For the text-containing cell, return its midpoint in [X, Y] coordinate format. 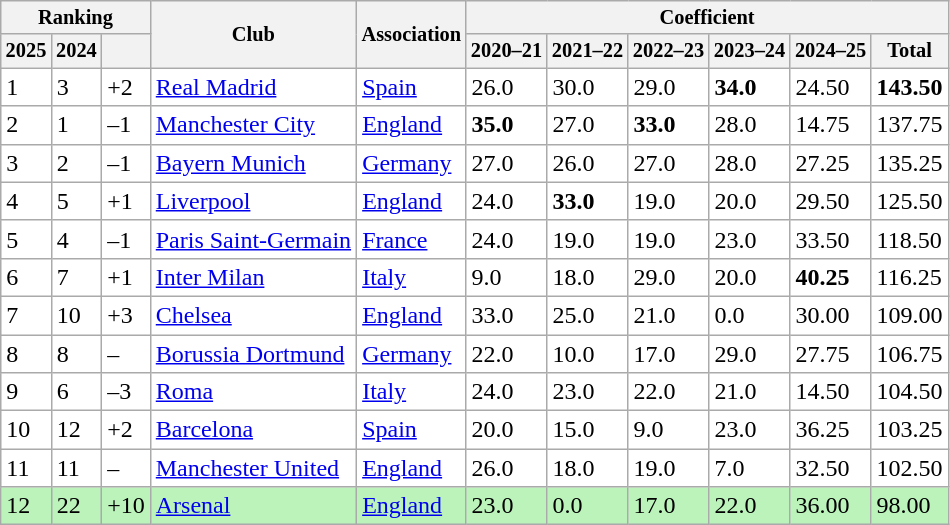
2022–23 [668, 51]
30.00 [830, 315]
104.50 [910, 392]
25.0 [588, 315]
2024 [76, 51]
15.0 [588, 430]
Chelsea [253, 315]
Association [412, 34]
22 [76, 506]
Ranking [76, 18]
33.50 [830, 239]
France [412, 239]
109.00 [910, 315]
14.75 [830, 125]
106.75 [910, 353]
Club [253, 34]
2024–25 [830, 51]
125.50 [910, 201]
7.0 [750, 468]
29.50 [830, 201]
–3 [126, 392]
Borussia Dortmund [253, 353]
27.25 [830, 163]
135.25 [910, 163]
Barcelona [253, 430]
Bayern Munich [253, 163]
27.75 [830, 353]
35.0 [506, 125]
Roma [253, 392]
+3 [126, 315]
2020–21 [506, 51]
36.25 [830, 430]
137.75 [910, 125]
98.00 [910, 506]
Manchester City [253, 125]
116.25 [910, 277]
Liverpool [253, 201]
32.50 [830, 468]
2021–22 [588, 51]
Total [910, 51]
143.50 [910, 87]
Arsenal [253, 506]
14.50 [830, 392]
9 [26, 392]
24.50 [830, 87]
Real Madrid [253, 87]
30.0 [588, 87]
2023–24 [750, 51]
Coefficient [707, 18]
102.50 [910, 468]
Inter Milan [253, 277]
Manchester United [253, 468]
34.0 [750, 87]
10.0 [588, 353]
40.25 [830, 277]
+10 [126, 506]
36.00 [830, 506]
118.50 [910, 239]
Paris Saint-Germain [253, 239]
103.25 [910, 430]
2025 [26, 51]
